Pinpoint the cell where the given text exists, returning its (x, y) midpoint coordinate. 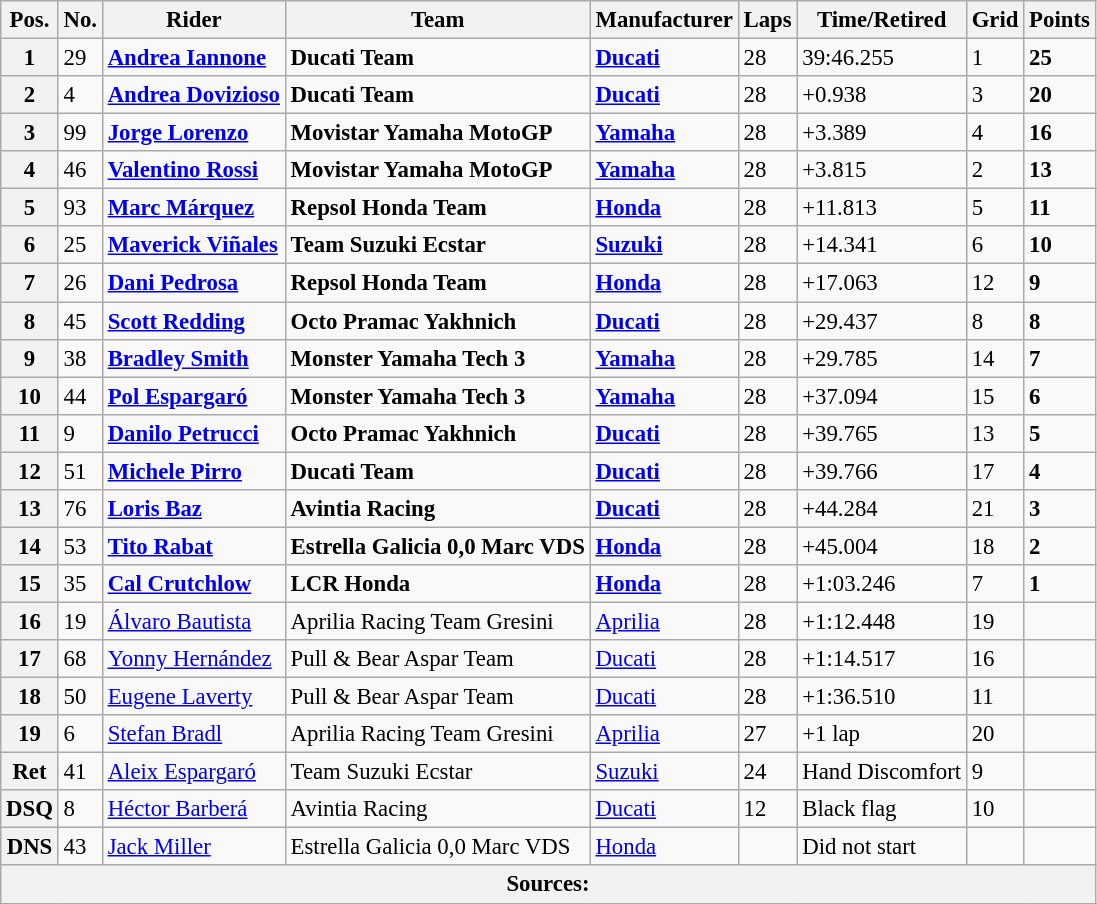
DNS (30, 847)
43 (80, 847)
+14.341 (882, 245)
+39.766 (882, 471)
Pos. (30, 20)
Time/Retired (882, 20)
Jack Miller (194, 847)
76 (80, 509)
+44.284 (882, 509)
Álvaro Bautista (194, 621)
99 (80, 133)
Dani Pedrosa (194, 283)
Maverick Viñales (194, 245)
Did not start (882, 847)
+1:03.246 (882, 584)
Andrea Iannone (194, 58)
68 (80, 659)
+0.938 (882, 95)
Marc Márquez (194, 208)
Team (438, 20)
45 (80, 321)
Grid (994, 20)
50 (80, 697)
Stefan Bradl (194, 734)
+3.389 (882, 133)
38 (80, 358)
27 (768, 734)
No. (80, 20)
Bradley Smith (194, 358)
+3.815 (882, 170)
35 (80, 584)
Scott Redding (194, 321)
29 (80, 58)
Yonny Hernández (194, 659)
DSQ (30, 809)
Black flag (882, 809)
Hand Discomfort (882, 772)
+1:36.510 (882, 697)
Ret (30, 772)
Laps (768, 20)
Tito Rabat (194, 546)
Michele Pirro (194, 471)
Jorge Lorenzo (194, 133)
Rider (194, 20)
Cal Crutchlow (194, 584)
Sources: (548, 885)
Points (1060, 20)
26 (80, 283)
+45.004 (882, 546)
Aleix Espargaró (194, 772)
93 (80, 208)
24 (768, 772)
+29.437 (882, 321)
Danilo Petrucci (194, 433)
53 (80, 546)
39:46.255 (882, 58)
Andrea Dovizioso (194, 95)
+39.765 (882, 433)
LCR Honda (438, 584)
Pol Espargaró (194, 396)
Loris Baz (194, 509)
+1:12.448 (882, 621)
41 (80, 772)
+11.813 (882, 208)
Héctor Barberá (194, 809)
+17.063 (882, 283)
21 (994, 509)
Valentino Rossi (194, 170)
Manufacturer (664, 20)
46 (80, 170)
+1 lap (882, 734)
51 (80, 471)
44 (80, 396)
+1:14.517 (882, 659)
+29.785 (882, 358)
Eugene Laverty (194, 697)
+37.094 (882, 396)
